Locate the cell with the specified text and output its (x, y) center coordinate. 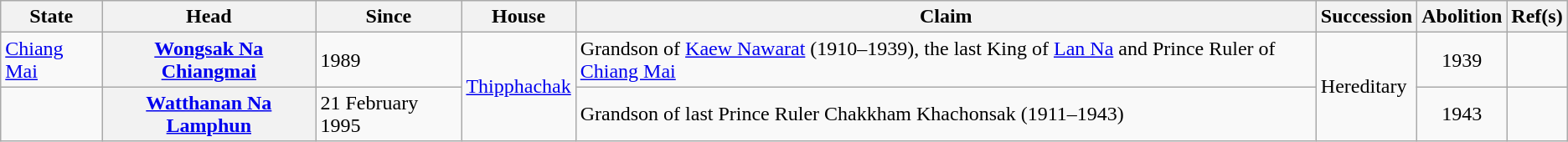
1989 (389, 60)
Ref(s) (1537, 17)
Chiang Mai (52, 60)
Hereditary (1366, 87)
State (52, 17)
Head (209, 17)
Succession (1366, 17)
Grandson of last Prince Ruler Chakkham Khachonsak (1911–1943) (946, 114)
21 February 1995 (389, 114)
Thipphachak (518, 87)
Abolition (1462, 17)
Watthanan Na Lamphun (209, 114)
House (518, 17)
Claim (946, 17)
Grandson of Kaew Nawarat (1910–1939), the last King of Lan Na and Prince Ruler of Chiang Mai (946, 60)
Since (389, 17)
Wongsak Na Chiangmai (209, 60)
1939 (1462, 60)
1943 (1462, 114)
